For the text-containing cell, return its midpoint in [x, y] coordinate format. 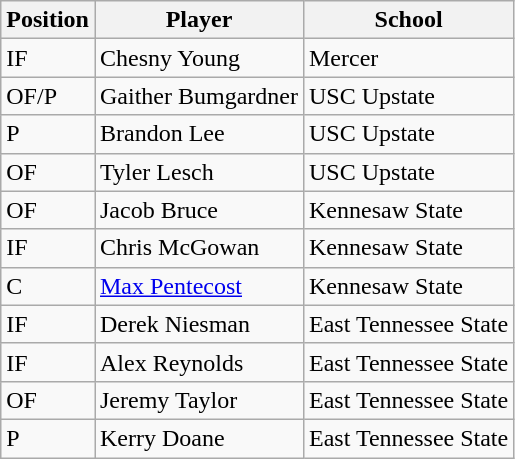
Jacob Bruce [198, 210]
Kerry Doane [198, 438]
Position [48, 20]
Derek Niesman [198, 324]
School [408, 20]
OF/P [48, 96]
Gaither Bumgardner [198, 96]
Player [198, 20]
Brandon Lee [198, 134]
Chesny Young [198, 58]
Jeremy Taylor [198, 400]
Alex Reynolds [198, 362]
Chris McGowan [198, 248]
Mercer [408, 58]
Tyler Lesch [198, 172]
Max Pentecost [198, 286]
C [48, 286]
